Find where the given text appears and provide that cell's center as [X, Y] coordinate. 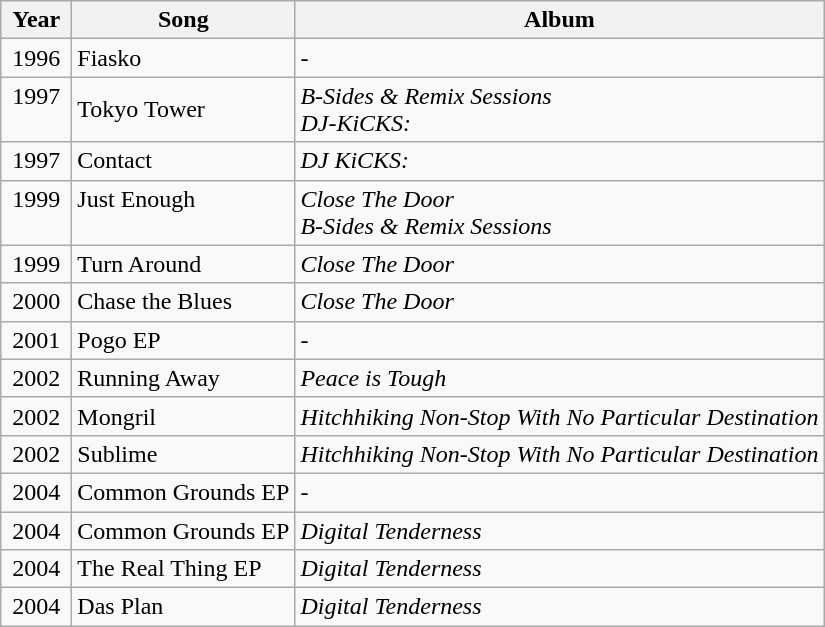
Das Plan [184, 607]
Just Enough [184, 212]
Chase the Blues [184, 302]
The Real Thing EP [184, 569]
Pogo EP [184, 340]
Tokyo Tower [184, 110]
Album [560, 20]
DJ KiCKS: [560, 161]
Running Away [184, 378]
Mongril [184, 416]
2001 [36, 340]
Turn Around [184, 264]
2000 [36, 302]
Song [184, 20]
Year [36, 20]
Fiasko [184, 58]
1996 [36, 58]
Peace is Tough [560, 378]
Contact [184, 161]
B-Sides & Remix SessionsDJ-KiCKS: [560, 110]
Close The DoorB-Sides & Remix Sessions [560, 212]
Sublime [184, 454]
